Provide the (x, y) coordinate of the cell's center where the given text is located.  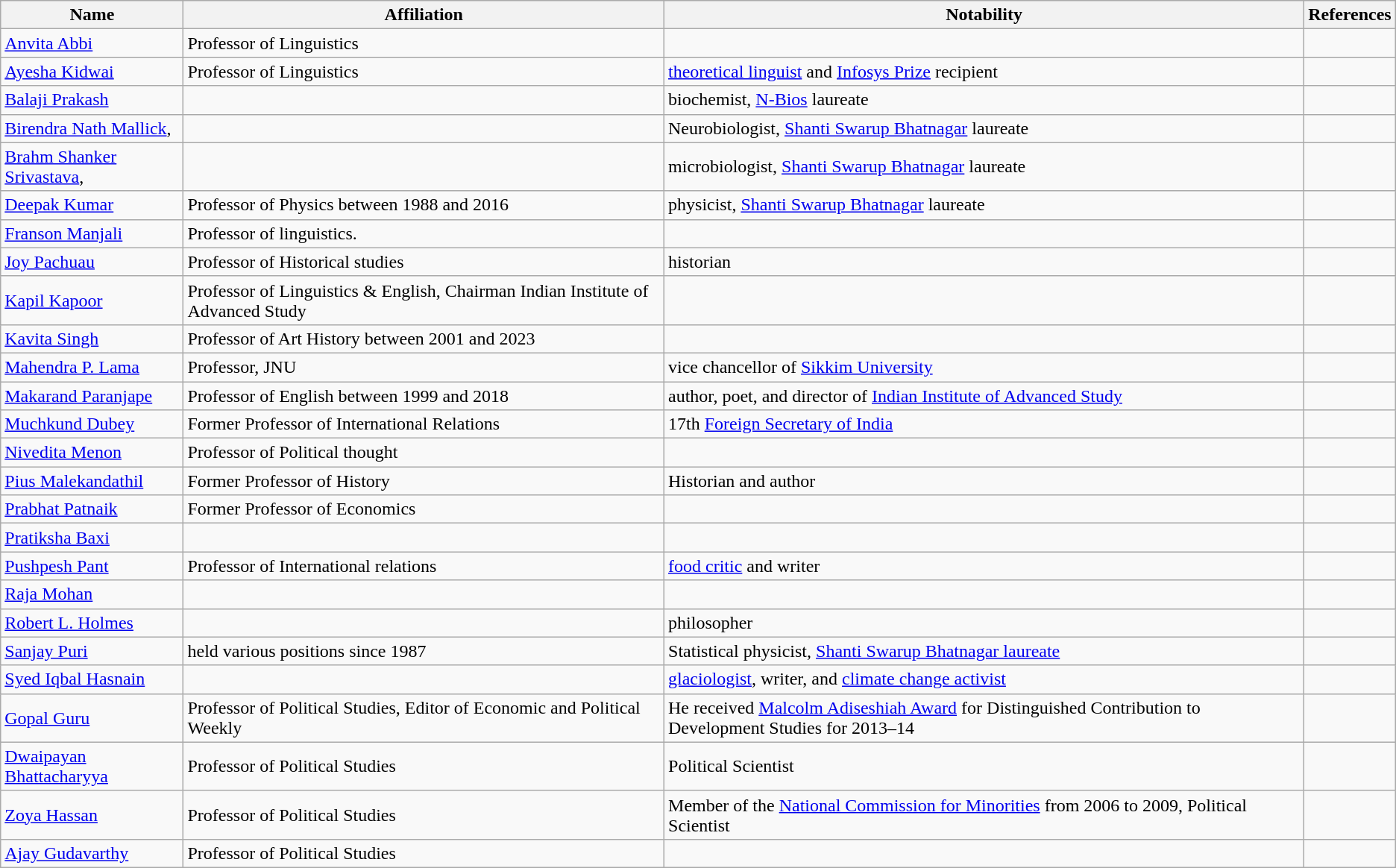
Professor of Political Studies, Editor of Economic and Political Weekly (424, 717)
Professor of Linguistics & English, Chairman Indian Institute of Advanced Study (424, 300)
References (1350, 15)
historian (984, 262)
Syed Iqbal Hasnain (92, 679)
He received Malcolm Adiseshiah Award for Distinguished Contribution to Development Studies for 2013–14 (984, 717)
vice chancellor of Sikkim University (984, 367)
Neurobiologist, Shanti Swarup Bhatnagar laureate (984, 128)
Former Professor of International Relations (424, 424)
17th Foreign Secretary of India (984, 424)
theoretical linguist and Infosys Prize recipient (984, 72)
Zoya Hassan (92, 814)
Birendra Nath Mallick, (92, 128)
Muchkund Dubey (92, 424)
Raja Mohan (92, 594)
Pratiksha Baxi (92, 538)
Pushpesh Pant (92, 566)
Former Professor of Economics (424, 509)
Gopal Guru (92, 717)
Professor of Historical studies (424, 262)
Makarand Paranjape (92, 396)
Kapil Kapoor (92, 300)
Affiliation (424, 15)
Ajay Gudavarthy (92, 853)
Sanjay Puri (92, 651)
Joy Pachuau (92, 262)
philosopher (984, 623)
Professor of linguistics. (424, 233)
Mahendra P. Lama (92, 367)
Professor of Political thought (424, 453)
biochemist, N-Bios laureate (984, 100)
Brahm Shanker Srivastava, (92, 167)
Statistical physicist, Shanti Swarup Bhatnagar laureate (984, 651)
Deepak Kumar (92, 205)
Notability (984, 15)
Nivedita Menon (92, 453)
physicist, Shanti Swarup Bhatnagar laureate (984, 205)
Anvita Abbi (92, 43)
glaciologist, writer, and climate change activist (984, 679)
Pius Malekandathil (92, 481)
Professor, JNU (424, 367)
Robert L. Holmes (92, 623)
Former Professor of History (424, 481)
Name (92, 15)
Member of the National Commission for Minorities from 2006 to 2009, Political Scientist (984, 814)
Balaji Prakash (92, 100)
Professor of Art History between 2001 and 2023 (424, 339)
Historian and author (984, 481)
Ayesha Kidwai (92, 72)
Prabhat Patnaik (92, 509)
microbiologist, Shanti Swarup Bhatnagar laureate (984, 167)
held various positions since 1987 (424, 651)
Professor of International relations (424, 566)
Franson Manjali (92, 233)
Political Scientist (984, 767)
Professor of English between 1999 and 2018 (424, 396)
Professor of Physics between 1988 and 2016 (424, 205)
Kavita Singh (92, 339)
author, poet, and director of Indian Institute of Advanced Study (984, 396)
Dwaipayan Bhattacharyya (92, 767)
food critic and writer (984, 566)
